From the cell containing the given text, extract its center point as [x, y] coordinate. 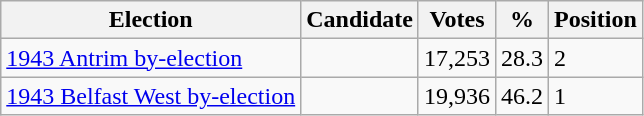
28.3 [522, 58]
2 [596, 58]
19,936 [456, 96]
1 [596, 96]
Election [151, 20]
46.2 [522, 96]
17,253 [456, 58]
1943 Antrim by-election [151, 58]
Votes [456, 20]
% [522, 20]
Position [596, 20]
1943 Belfast West by-election [151, 96]
Candidate [360, 20]
